Pinpoint the cell where the given text exists, returning its (x, y) midpoint coordinate. 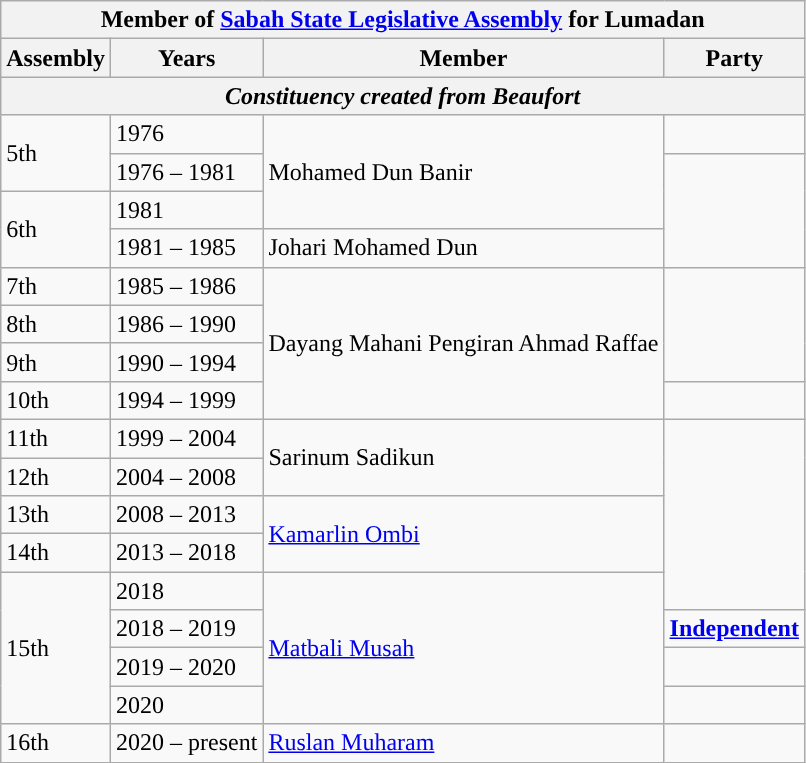
9th (56, 362)
Mohamed Dun Banir (464, 172)
1990 – 1994 (186, 362)
2018 (186, 591)
Ruslan Muharam (464, 743)
Years (186, 58)
2020 – present (186, 743)
Member of Sabah State Legislative Assembly for Lumadan (403, 20)
15th (56, 648)
1981 (186, 210)
8th (56, 324)
14th (56, 553)
2020 (186, 705)
Dayang Mahani Pengiran Ahmad Raffae (464, 343)
1994 – 1999 (186, 400)
1999 – 2004 (186, 438)
1985 – 1986 (186, 286)
Johari Mohamed Dun (464, 248)
10th (56, 400)
2018 – 2019 (186, 629)
Constituency created from Beaufort (403, 96)
Sarinum Sadikun (464, 457)
2008 – 2013 (186, 515)
16th (56, 743)
12th (56, 477)
2004 – 2008 (186, 477)
7th (56, 286)
5th (56, 153)
Party (734, 58)
Kamarlin Ombi (464, 534)
1981 – 1985 (186, 248)
Assembly (56, 58)
1976 (186, 134)
Member (464, 58)
1976 – 1981 (186, 172)
2013 – 2018 (186, 553)
11th (56, 438)
Independent (734, 629)
13th (56, 515)
2019 – 2020 (186, 667)
6th (56, 229)
1986 – 1990 (186, 324)
Matbali Musah (464, 648)
